Determine the (X, Y) coordinate at the center of the cell enclosing the given text.  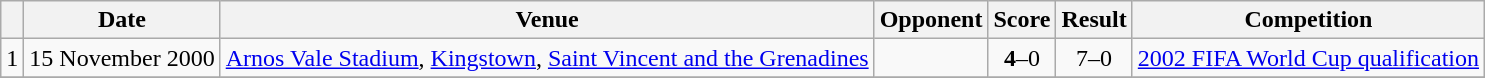
Result (1094, 20)
Venue (547, 20)
1 (12, 58)
Date (122, 20)
2002 FIFA World Cup qualification (1308, 58)
Score (1022, 20)
Opponent (931, 20)
7–0 (1094, 58)
4–0 (1022, 58)
Competition (1308, 20)
15 November 2000 (122, 58)
Arnos Vale Stadium, Kingstown, Saint Vincent and the Grenadines (547, 58)
